Capture the cell that displays the provided text and extract its [x, y] central coordinate. 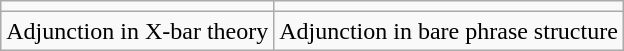
Adjunction in bare phrase structure [449, 31]
Adjunction in X-bar theory [138, 31]
